Determine the [X, Y] coordinate at the center of the cell enclosing the given text.  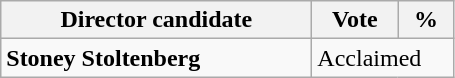
Stoney Stoltenberg [156, 58]
% [426, 20]
Acclaimed [383, 58]
Director candidate [156, 20]
Vote [355, 20]
